Locate the cell with the specified text and output its (x, y) center coordinate. 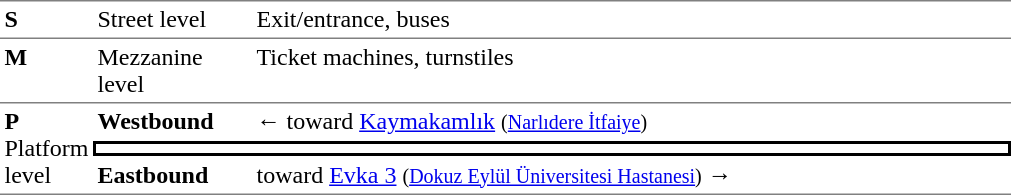
Street level (172, 19)
Ticket machines, turnstiles (632, 70)
PPlatform level (46, 148)
Eastbound (172, 176)
S (46, 19)
toward Evka 3 (Dokuz Eylül Üniversitesi Hastanesi) → (632, 176)
Westbound (172, 122)
← toward Kaymakamlık (Narlıdere İtfaiye) (632, 122)
M (46, 70)
Exit/entrance, buses (632, 19)
Mezzanine level (172, 70)
